Provide the (x, y) coordinate of the cell's center where the given text is located.  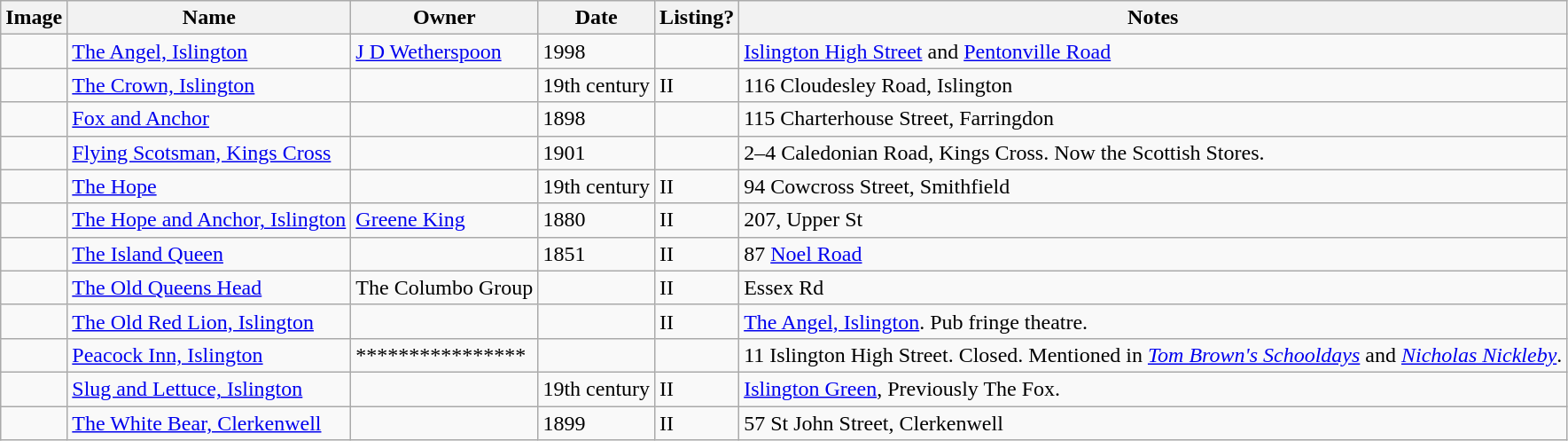
1851 (597, 254)
87 Noel Road (1153, 254)
Image (34, 18)
The Old Red Lion, Islington (209, 321)
1901 (597, 153)
Notes (1153, 18)
Islington Green, Previously The Fox. (1153, 389)
1998 (597, 51)
Flying Scotsman, Kings Cross (209, 153)
Date (597, 18)
The Angel, Islington (209, 51)
11 Islington High Street. Closed. Mentioned in Tom Brown's Schooldays and Nicholas Nickleby. (1153, 355)
57 St John Street, Clerkenwell (1153, 423)
The Old Queens Head (209, 287)
Essex Rd (1153, 287)
The Hope (209, 186)
1899 (597, 423)
**************** (445, 355)
Slug and Lettuce, Islington (209, 389)
J D Wetherspoon (445, 51)
Listing? (697, 18)
The White Bear, Clerkenwell (209, 423)
Name (209, 18)
2–4 Caledonian Road, Kings Cross. Now the Scottish Stores. (1153, 153)
Fox and Anchor (209, 119)
The Crown, Islington (209, 85)
The Columbo Group (445, 287)
Greene King (445, 220)
1880 (597, 220)
1898 (597, 119)
207, Upper St (1153, 220)
115 Charterhouse Street, Farringdon (1153, 119)
Owner (445, 18)
The Island Queen (209, 254)
94 Cowcross Street, Smithfield (1153, 186)
The Hope and Anchor, Islington (209, 220)
116 Cloudesley Road, Islington (1153, 85)
The Angel, Islington. Pub fringe theatre. (1153, 321)
Islington High Street and Pentonville Road (1153, 51)
Peacock Inn, Islington (209, 355)
